Capture the cell that displays the provided text and extract its [X, Y] central coordinate. 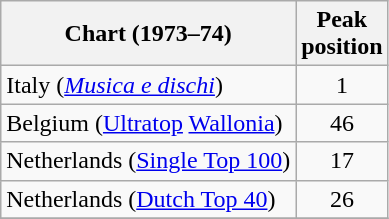
Netherlands (Dutch Top 40) [148, 199]
1 [342, 85]
Chart (1973–74) [148, 34]
17 [342, 161]
Italy (Musica e dischi) [148, 85]
Belgium (Ultratop Wallonia) [148, 123]
Peakposition [342, 34]
46 [342, 123]
Netherlands (Single Top 100) [148, 161]
26 [342, 199]
